From the cell containing the given text, extract its center point as [x, y] coordinate. 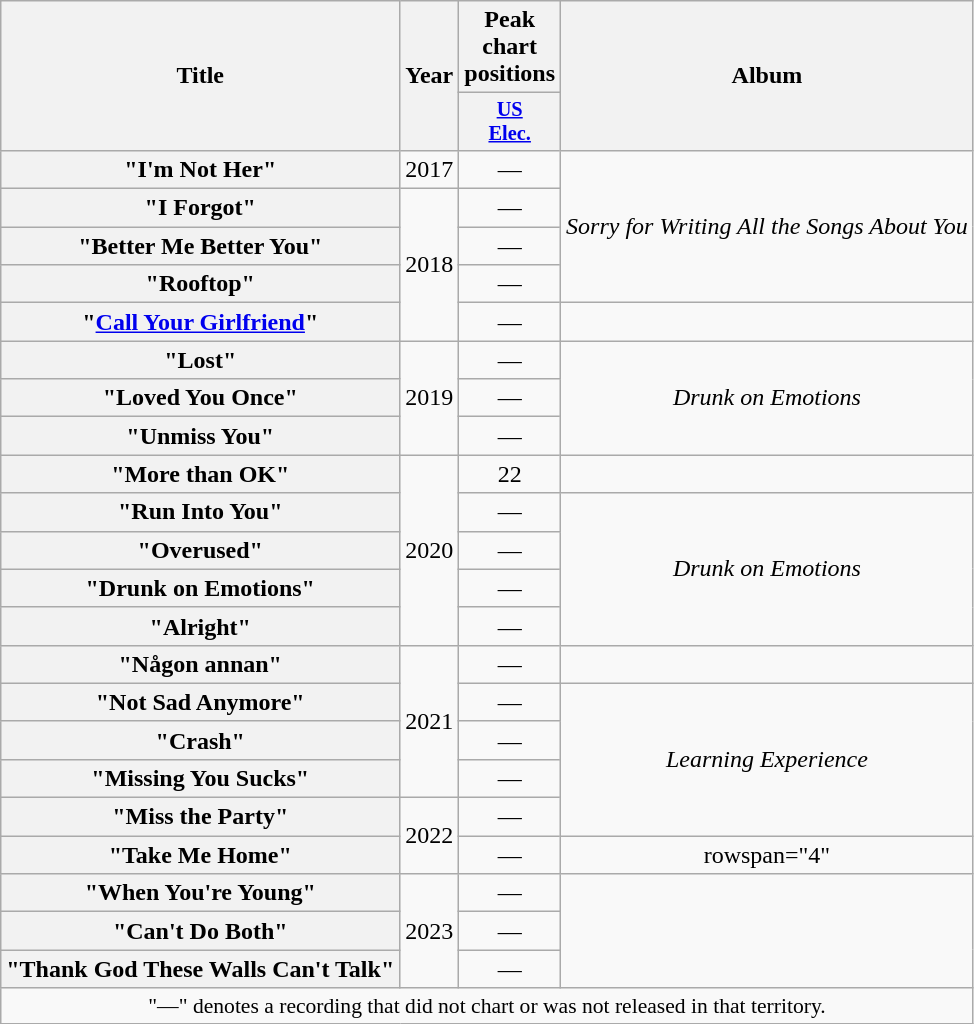
"Miss the Party" [200, 817]
"Drunk on Emotions" [200, 588]
"Loved You Once" [200, 398]
"Rooftop" [200, 284]
Album [768, 76]
2018 [430, 265]
Peak chart positions [510, 47]
"Alright" [200, 626]
"—" denotes a recording that did not chart or was not released in that territory. [488, 1006]
2021 [430, 721]
"More than OK" [200, 474]
"Crash" [200, 740]
"Lost" [200, 360]
2022 [430, 836]
"Take Me Home" [200, 855]
2023 [430, 931]
Title [200, 76]
"Missing You Sucks" [200, 778]
"Overused" [200, 550]
Year [430, 76]
"I Forgot" [200, 208]
"Can't Do Both" [200, 931]
"Unmiss You" [200, 436]
Sorry for Writing All the Songs About You [768, 226]
Learning Experience [768, 759]
"Thank God These Walls Can't Talk" [200, 969]
"I'm Not Her" [200, 169]
US Elec. [510, 122]
2020 [430, 550]
2019 [430, 398]
rowspan="4" [768, 855]
"Run Into You" [200, 512]
"Not Sad Anymore" [200, 702]
"Någon annan" [200, 664]
"Better Me Better You" [200, 246]
"Call Your Girlfriend" [200, 322]
22 [510, 474]
"When You're Young" [200, 893]
2017 [430, 169]
